For the text-containing cell, return its midpoint in (X, Y) coordinate format. 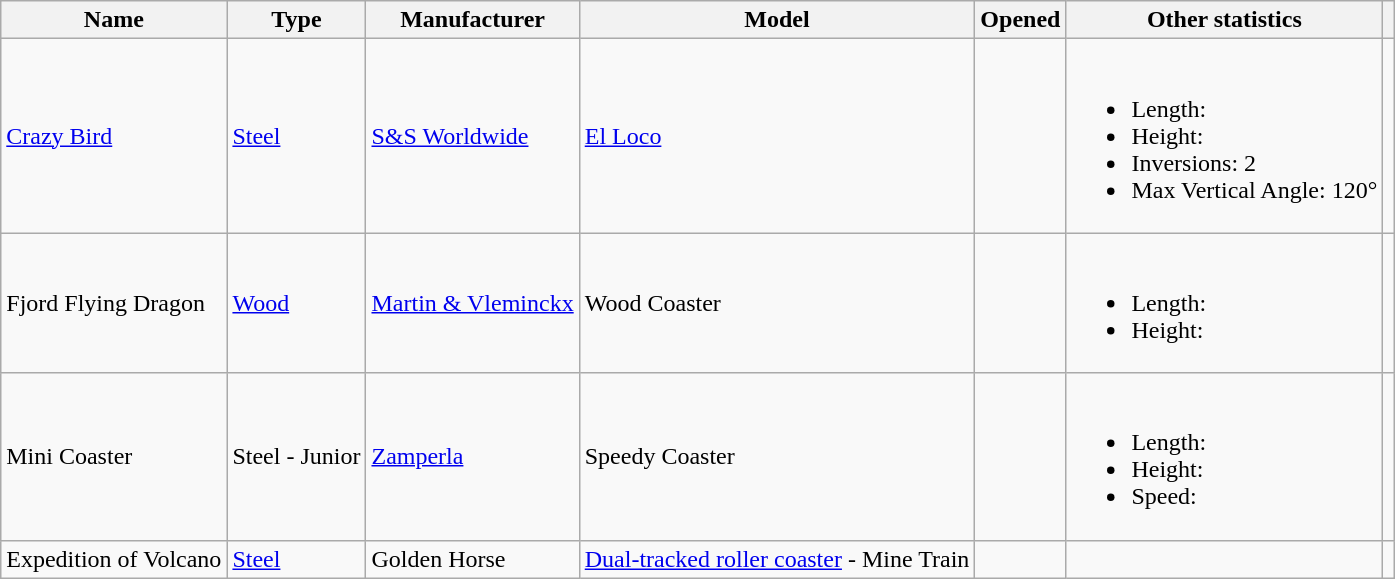
Steel - Junior (296, 456)
El Loco (777, 136)
Crazy Bird (114, 136)
Speedy Coaster (777, 456)
Length: Height: Inversions: 2Max Vertical Angle: 120° (1224, 136)
Type (296, 20)
Martin & Vleminckx (472, 303)
Expedition of Volcano (114, 559)
Model (777, 20)
Name (114, 20)
Manufacturer (472, 20)
Other statistics (1224, 20)
S&S Worldwide (472, 136)
Fjord Flying Dragon (114, 303)
Length: Height: Speed: (1224, 456)
Golden Horse (472, 559)
Wood Coaster (777, 303)
Opened (1020, 20)
Wood (296, 303)
Zamperla (472, 456)
Dual-tracked roller coaster - Mine Train (777, 559)
Length: Height: (1224, 303)
Mini Coaster (114, 456)
